Return (X, Y) of the center of cell containing provided text 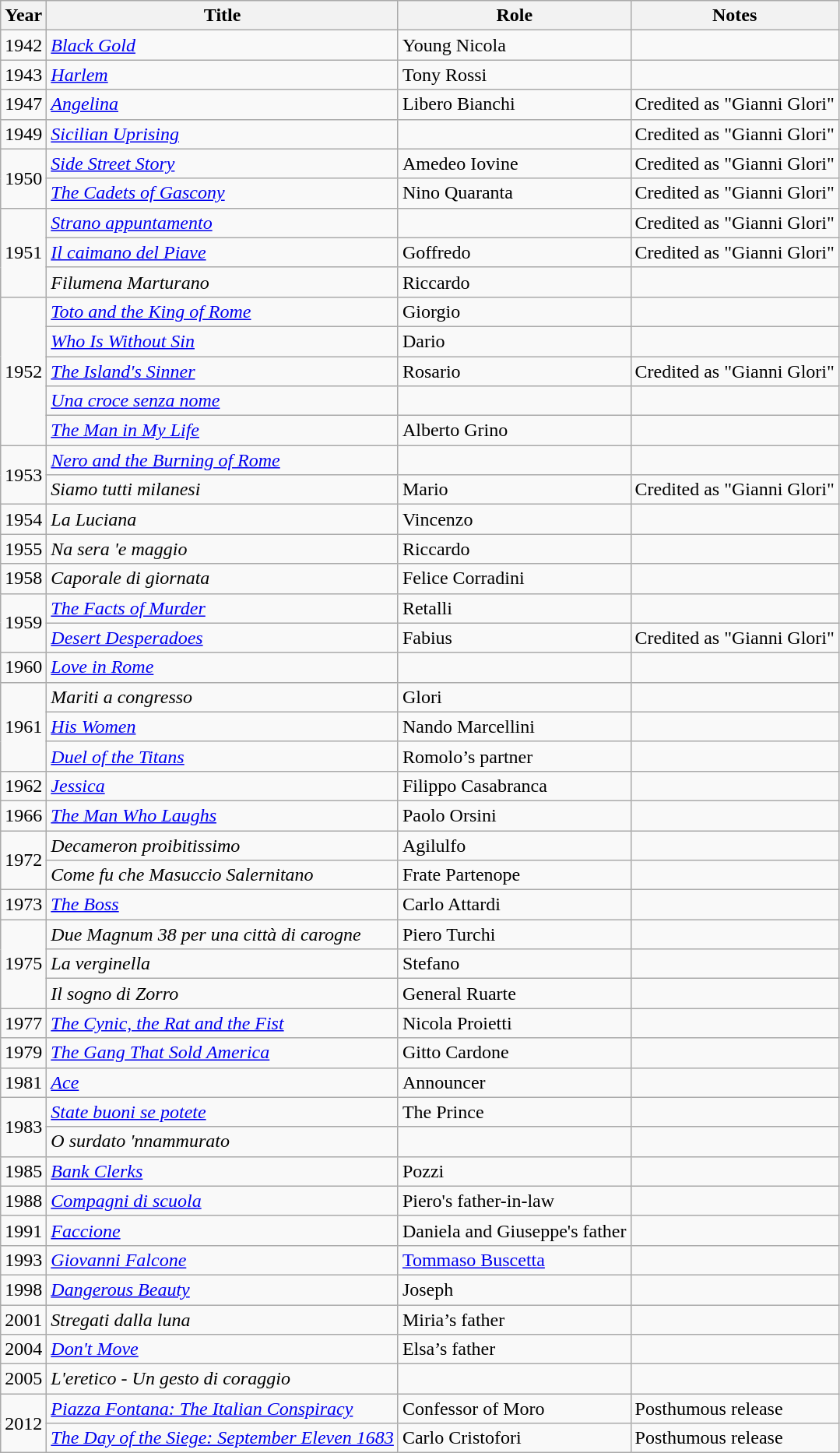
2005 (23, 1379)
The Prince (514, 1112)
Elsa’s father (514, 1349)
Felice Corradini (514, 579)
Don't Move (223, 1349)
1962 (23, 786)
La verginella (223, 964)
L'eretico - Un gesto di coraggio (223, 1379)
The Cadets of Gascony (223, 193)
Nicola Proietti (514, 1023)
Who Is Without Sin (223, 341)
Giovanni Falcone (223, 1260)
The Island's Sinner (223, 371)
Caporale di giornata (223, 579)
Young Nicola (514, 45)
Mario (514, 490)
Stefano (514, 964)
Amedeo Iovine (514, 164)
Gitto Cardone (514, 1053)
Paolo Orsini (514, 815)
Filumena Marturano (223, 282)
Piero's father-in-law (514, 1201)
1993 (23, 1260)
2004 (23, 1349)
Bank Clerks (223, 1171)
The Facts of Murder (223, 608)
1950 (23, 178)
Tommaso Buscetta (514, 1260)
Pozzi (514, 1171)
1955 (23, 549)
The Gang That Sold America (223, 1053)
1998 (23, 1289)
Come fu che Masuccio Salernitano (223, 875)
1949 (23, 134)
Jessica (223, 786)
1943 (23, 75)
Role (514, 16)
Na sera 'e maggio (223, 549)
Vincenzo (514, 519)
Fabius (514, 638)
Dario (514, 341)
Faccione (223, 1230)
The Man in My Life (223, 431)
1988 (23, 1201)
1954 (23, 519)
1977 (23, 1023)
Year (23, 16)
Ace (223, 1082)
Dangerous Beauty (223, 1289)
Angelina (223, 104)
Compagni di scuola (223, 1201)
Harlem (223, 75)
Title (223, 16)
Daniela and Giuseppe's father (514, 1230)
1958 (23, 579)
1959 (23, 623)
Il caimano del Piave (223, 252)
Black Gold (223, 45)
Sicilian Uprising (223, 134)
Libero Bianchi (514, 104)
Frate Partenope (514, 875)
1947 (23, 104)
Mariti a congresso (223, 697)
1953 (23, 475)
La Luciana (223, 519)
Toto and the King of Rome (223, 311)
Piazza Fontana: The Italian Conspiracy (223, 1409)
The Cynic, the Rat and the Fist (223, 1023)
Rosario (514, 371)
Carlo Cristofori (514, 1438)
Filippo Casabranca (514, 786)
1979 (23, 1053)
Il sogno di Zorro (223, 994)
1975 (23, 964)
His Women (223, 726)
O surdato 'nnammurato (223, 1142)
Nino Quaranta (514, 193)
Side Street Story (223, 164)
2001 (23, 1320)
Announcer (514, 1082)
Stregati dalla luna (223, 1320)
The Day of the Siege: September Eleven 1683 (223, 1438)
1952 (23, 371)
Strano appuntamento (223, 223)
Nando Marcellini (514, 726)
Retalli (514, 608)
1985 (23, 1171)
1942 (23, 45)
General Ruarte (514, 994)
Decameron proibitissimo (223, 845)
Una croce senza nome (223, 401)
1991 (23, 1230)
Piero Turchi (514, 934)
Miria’s father (514, 1320)
Siamo tutti milanesi (223, 490)
1983 (23, 1127)
Confessor of Moro (514, 1409)
The Man Who Laughs (223, 815)
Due Magnum 38 per una città di carogne (223, 934)
1973 (23, 905)
Giorgio (514, 311)
Nero and the Burning of Rome (223, 460)
1960 (23, 667)
2012 (23, 1423)
Alberto Grino (514, 431)
Goffredo (514, 252)
Notes (735, 16)
State buoni se potete (223, 1112)
Romolo’s partner (514, 756)
The Boss (223, 905)
Desert Desperadoes (223, 638)
1972 (23, 860)
Carlo Attardi (514, 905)
Love in Rome (223, 667)
1961 (23, 726)
Tony Rossi (514, 75)
1981 (23, 1082)
Joseph (514, 1289)
1951 (23, 252)
Agilulfo (514, 845)
1966 (23, 815)
Glori (514, 697)
Duel of the Titans (223, 756)
